Provide the [x, y] coordinate of the cell's center where the given text is located.  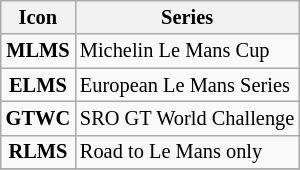
SRO GT World Challenge [187, 118]
ELMS [38, 85]
GTWC [38, 118]
European Le Mans Series [187, 85]
RLMS [38, 152]
Road to Le Mans only [187, 152]
MLMS [38, 51]
Michelin Le Mans Cup [187, 51]
Icon [38, 17]
Series [187, 17]
